Determine the [X, Y] coordinate at the center of the cell enclosing the given text.  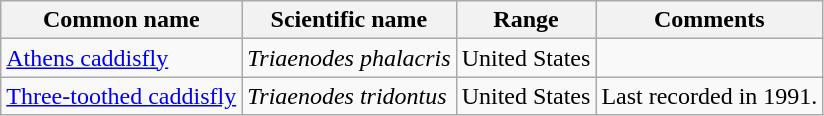
Scientific name [349, 20]
Three-toothed caddisfly [122, 96]
Range [526, 20]
Triaenodes phalacris [349, 58]
Athens caddisfly [122, 58]
Comments [710, 20]
Triaenodes tridontus [349, 96]
Common name [122, 20]
Last recorded in 1991. [710, 96]
